Find where the given text appears and provide that cell's center as (X, Y) coordinate. 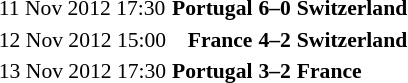
Switzerland (352, 40)
4–2 (274, 40)
France (212, 40)
